Provide the (X, Y) coordinate of the cell's center where the given text is located.  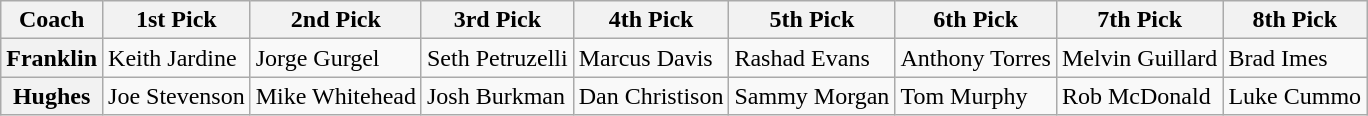
Joe Stevenson (177, 96)
Rob McDonald (1139, 96)
6th Pick (976, 20)
4th Pick (651, 20)
Seth Petruzelli (497, 58)
Jorge Gurgel (336, 58)
1st Pick (177, 20)
Hughes (52, 96)
3rd Pick (497, 20)
Franklin (52, 58)
Rashad Evans (812, 58)
2nd Pick (336, 20)
Dan Christison (651, 96)
Brad Imes (1295, 58)
Sammy Morgan (812, 96)
Mike Whitehead (336, 96)
Coach (52, 20)
Tom Murphy (976, 96)
Anthony Torres (976, 58)
Josh Burkman (497, 96)
8th Pick (1295, 20)
5th Pick (812, 20)
Marcus Davis (651, 58)
Luke Cummo (1295, 96)
Melvin Guillard (1139, 58)
7th Pick (1139, 20)
Keith Jardine (177, 58)
